From the cell containing the given text, extract its center point as (x, y) coordinate. 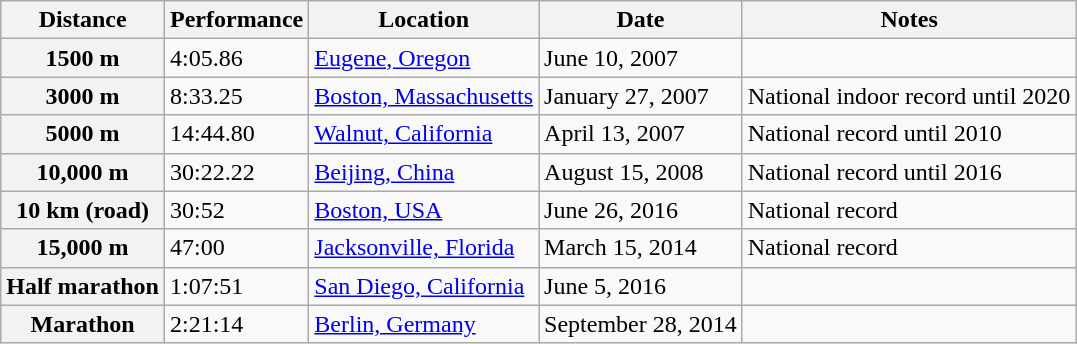
8:33.25 (236, 96)
Boston, Massachusetts (424, 96)
10,000 m (83, 172)
January 27, 2007 (641, 96)
Walnut, California (424, 134)
Date (641, 20)
1500 m (83, 58)
June 26, 2016 (641, 210)
1:07:51 (236, 286)
March 15, 2014 (641, 248)
3000 m (83, 96)
10 km (road) (83, 210)
San Diego, California (424, 286)
Jacksonville, Florida (424, 248)
August 15, 2008 (641, 172)
Distance (83, 20)
Location (424, 20)
Performance (236, 20)
National record until 2010 (909, 134)
September 28, 2014 (641, 324)
Eugene, Oregon (424, 58)
Beijing, China (424, 172)
14:44.80 (236, 134)
Half marathon (83, 286)
2:21:14 (236, 324)
47:00 (236, 248)
Berlin, Germany (424, 324)
30:52 (236, 210)
June 5, 2016 (641, 286)
National record until 2016 (909, 172)
Boston, USA (424, 210)
5000 m (83, 134)
April 13, 2007 (641, 134)
June 10, 2007 (641, 58)
30:22.22 (236, 172)
4:05.86 (236, 58)
Notes (909, 20)
Marathon (83, 324)
National indoor record until 2020 (909, 96)
15,000 m (83, 248)
